Search for the cell housing the specified text and yield its [X, Y] center coordinate. 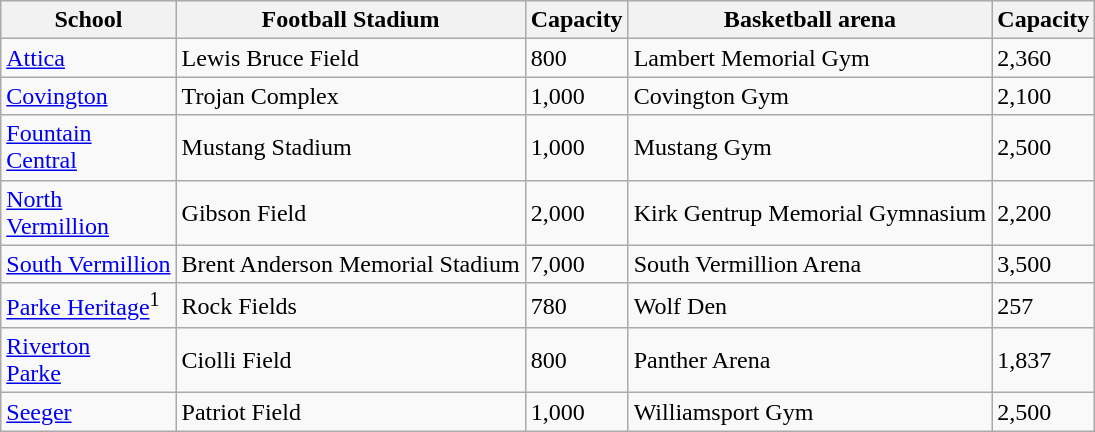
257 [1044, 306]
Kirk Gentrup Memorial Gymnasium [810, 212]
Williamsport Gym [810, 412]
School [88, 20]
Mustang Gym [810, 148]
2,000 [576, 212]
North Vermillion [88, 212]
Rock Fields [350, 306]
Gibson Field [350, 212]
Basketball arena [810, 20]
Covington [88, 96]
3,500 [1044, 264]
Football Stadium [350, 20]
Ciolli Field [350, 360]
South Vermillion Arena [810, 264]
Wolf Den [810, 306]
780 [576, 306]
Covington Gym [810, 96]
Parke Heritage1 [88, 306]
Attica [88, 58]
7,000 [576, 264]
Panther Arena [810, 360]
Patriot Field [350, 412]
Lambert Memorial Gym [810, 58]
2,360 [1044, 58]
Trojan Complex [350, 96]
2,100 [1044, 96]
South Vermillion [88, 264]
Mustang Stadium [350, 148]
Lewis Bruce Field [350, 58]
Riverton Parke [88, 360]
1,837 [1044, 360]
Fountain Central [88, 148]
Brent Anderson Memorial Stadium [350, 264]
2,200 [1044, 212]
Seeger [88, 412]
